Identify which cell holds the provided text, then report its [X, Y] central coordinate. 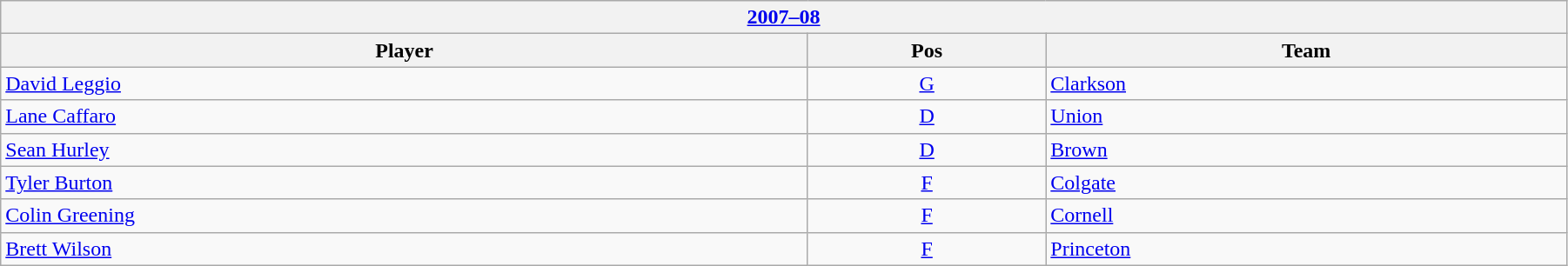
Colgate [1307, 183]
Lane Caffaro [405, 116]
Clarkson [1307, 83]
Princeton [1307, 249]
G [926, 83]
Pos [926, 50]
Union [1307, 116]
Team [1307, 50]
Player [405, 50]
Sean Hurley [405, 150]
David Leggio [405, 83]
Tyler Burton [405, 183]
Cornell [1307, 216]
Brett Wilson [405, 249]
2007–08 [784, 17]
Colin Greening [405, 216]
Brown [1307, 150]
